Return the (x, y) coordinate for the center point of the cell that contains the specified text.  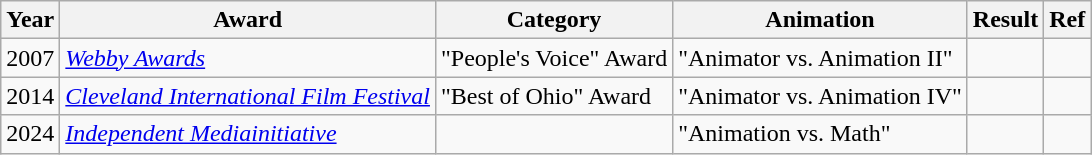
Year (30, 20)
Award (248, 20)
2024 (30, 134)
Cleveland International Film Festival (248, 96)
"Best of Ohio" Award (554, 96)
"People's Voice" Award (554, 58)
Result (1005, 20)
Independent Mediainitiative (248, 134)
Webby Awards (248, 58)
"Animator vs. Animation IV" (820, 96)
Ref (1068, 20)
"Animator vs. Animation II" (820, 58)
2007 (30, 58)
Animation (820, 20)
"Animation vs. Math" (820, 134)
Category (554, 20)
2014 (30, 96)
